From the cell containing the given text, extract its center point as [X, Y] coordinate. 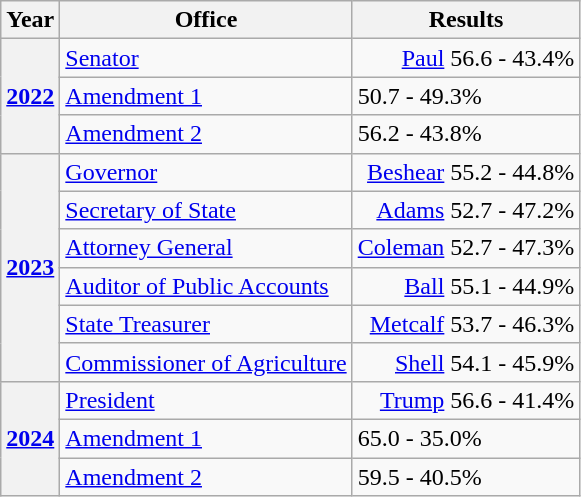
50.7 - 49.3% [466, 96]
Commissioner of Agriculture [206, 362]
Paul 56.6 - 43.4% [466, 58]
Metcalf 53.7 - 46.3% [466, 324]
Shell 54.1 - 45.9% [466, 362]
Coleman 52.7 - 47.3% [466, 248]
Beshear 55.2 - 44.8% [466, 172]
President [206, 400]
59.5 - 40.5% [466, 477]
2024 [30, 438]
2022 [30, 96]
Auditor of Public Accounts [206, 286]
Ball 55.1 - 44.9% [466, 286]
Adams 52.7 - 47.2% [466, 210]
Senator [206, 58]
Year [30, 20]
Trump 56.6 - 41.4% [466, 400]
Office [206, 20]
56.2 - 43.8% [466, 134]
2023 [30, 267]
Attorney General [206, 248]
State Treasurer [206, 324]
Secretary of State [206, 210]
Governor [206, 172]
Results [466, 20]
65.0 - 35.0% [466, 438]
